Extract the (x, y) coordinate from the center of the cell holding the provided text.  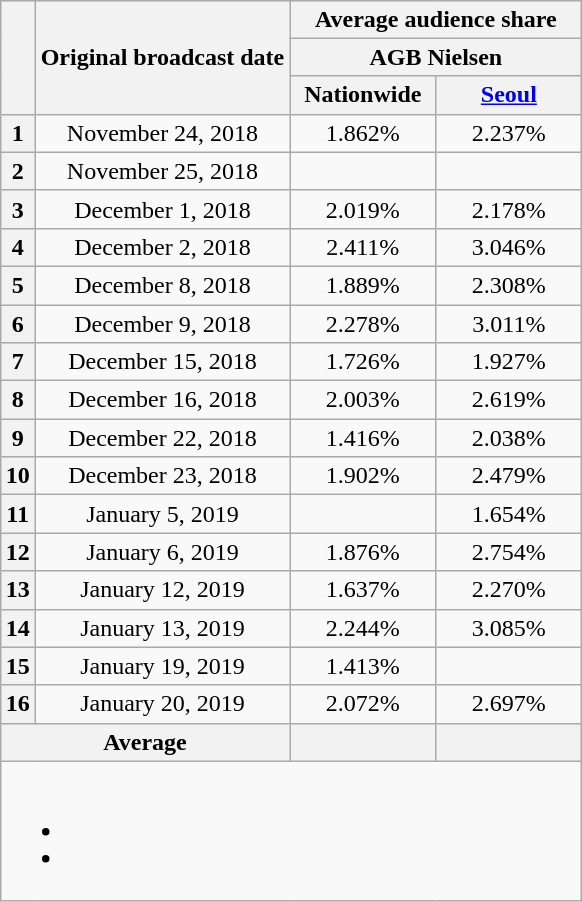
2.178% (509, 209)
2.619% (509, 400)
5 (18, 285)
November 24, 2018 (162, 133)
1.902% (363, 476)
December 9, 2018 (162, 323)
1.876% (363, 552)
1.416% (363, 438)
2 (18, 171)
2.003% (363, 400)
January 6, 2019 (162, 552)
1.927% (509, 362)
16 (18, 704)
9 (18, 438)
1.889% (363, 285)
2.411% (363, 247)
2.697% (509, 704)
1.862% (363, 133)
Seoul (509, 95)
January 20, 2019 (162, 704)
January 12, 2019 (162, 590)
3.085% (509, 628)
Average audience share (436, 19)
2.754% (509, 552)
13 (18, 590)
Nationwide (363, 95)
December 15, 2018 (162, 362)
January 13, 2019 (162, 628)
12 (18, 552)
7 (18, 362)
December 1, 2018 (162, 209)
15 (18, 666)
1.413% (363, 666)
AGB Nielsen (436, 57)
3.011% (509, 323)
1.654% (509, 514)
2.237% (509, 133)
2.270% (509, 590)
14 (18, 628)
1.637% (363, 590)
6 (18, 323)
Average (145, 742)
December 22, 2018 (162, 438)
1.726% (363, 362)
1 (18, 133)
3 (18, 209)
2.038% (509, 438)
11 (18, 514)
2.244% (363, 628)
January 5, 2019 (162, 514)
2.479% (509, 476)
January 19, 2019 (162, 666)
3.046% (509, 247)
4 (18, 247)
Original broadcast date (162, 57)
2.308% (509, 285)
2.278% (363, 323)
December 16, 2018 (162, 400)
10 (18, 476)
8 (18, 400)
2.072% (363, 704)
2.019% (363, 209)
December 2, 2018 (162, 247)
December 8, 2018 (162, 285)
December 23, 2018 (162, 476)
November 25, 2018 (162, 171)
